Return [X, Y] of the center of cell containing provided text 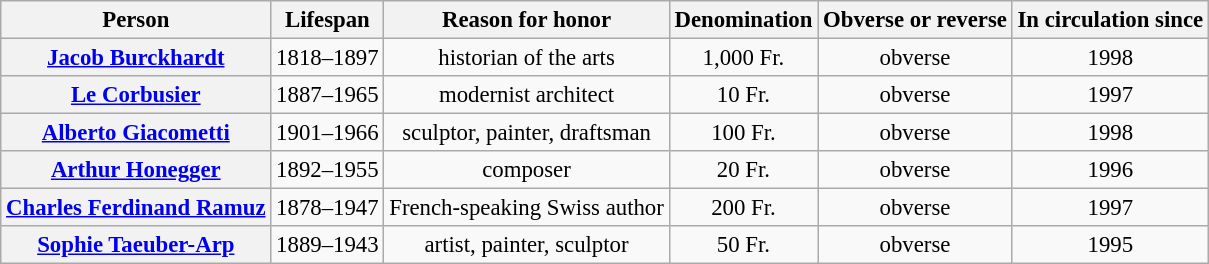
1889–1943 [328, 245]
artist, painter, sculptor [526, 245]
Le Corbusier [136, 95]
1878–1947 [328, 208]
50 Fr. [744, 245]
Person [136, 20]
Sophie Taeuber-Arp [136, 245]
Reason for honor [526, 20]
1996 [1110, 170]
1892–1955 [328, 170]
1995 [1110, 245]
100 Fr. [744, 133]
1887–1965 [328, 95]
1901–1966 [328, 133]
modernist architect [526, 95]
1,000 Fr. [744, 58]
Charles Ferdinand Ramuz [136, 208]
historian of the arts [526, 58]
20 Fr. [744, 170]
Jacob Burckhardt [136, 58]
Arthur Honegger [136, 170]
Obverse or reverse [915, 20]
Lifespan [328, 20]
sculptor, painter, draftsman [526, 133]
10 Fr. [744, 95]
In circulation since [1110, 20]
Denomination [744, 20]
200 Fr. [744, 208]
French-speaking Swiss author [526, 208]
1818–1897 [328, 58]
composer [526, 170]
Alberto Giacometti [136, 133]
